Locate the cell with the specified text and output its (x, y) center coordinate. 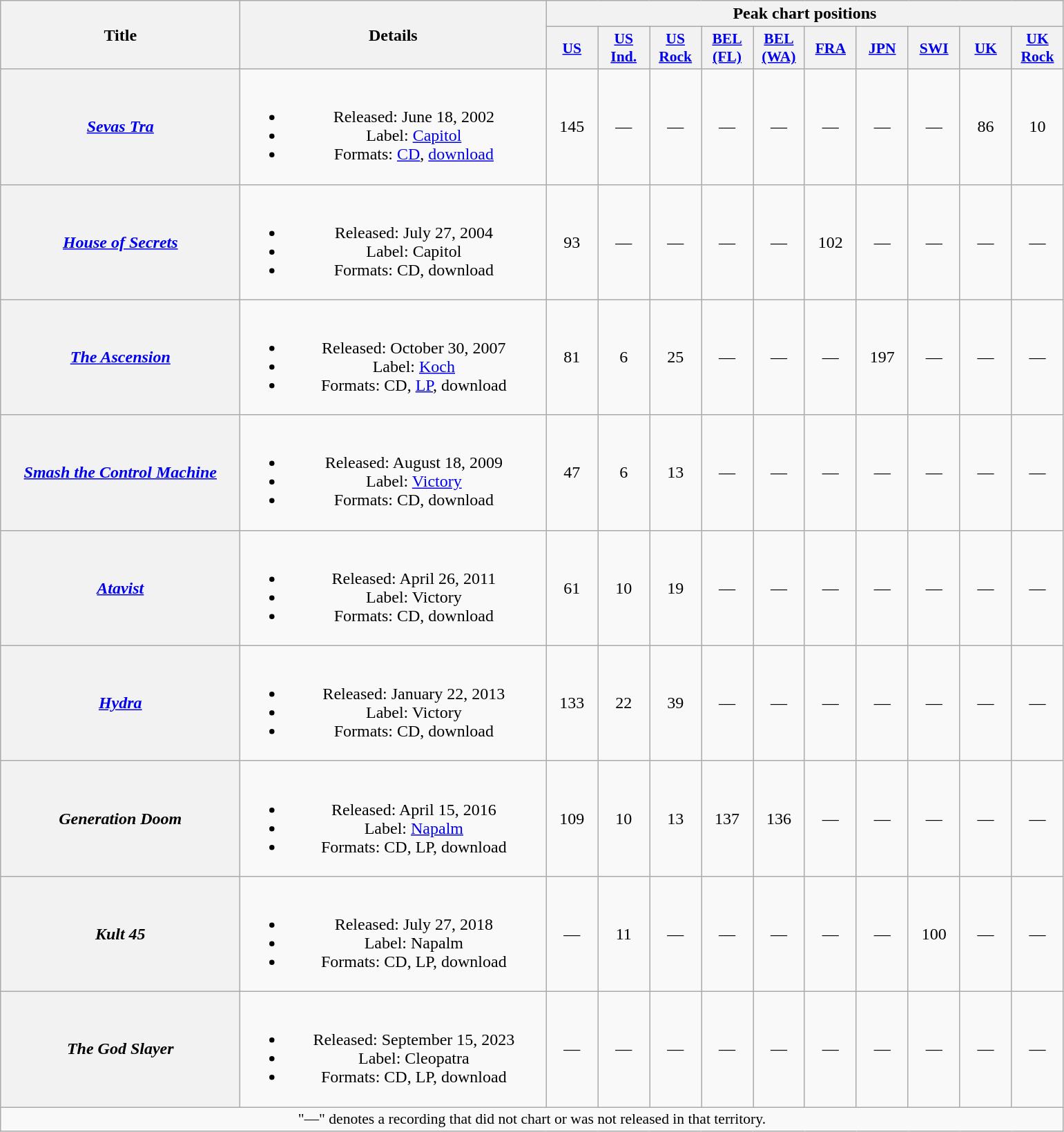
UK (986, 48)
House of Secrets (120, 242)
137 (728, 819)
197 (882, 358)
USRock (675, 48)
102 (830, 242)
100 (934, 933)
"—" denotes a recording that did not chart or was not released in that territory. (532, 1120)
86 (986, 127)
Released: October 30, 2007Label: KochFormats: CD, LP, download (394, 358)
BEL(WA) (779, 48)
Kult 45 (120, 933)
Peak chart positions (805, 14)
JPN (882, 48)
Released: August 18, 2009Label: VictoryFormats: CD, download (394, 472)
The Ascension (120, 358)
133 (572, 703)
47 (572, 472)
136 (779, 819)
Generation Doom (120, 819)
Released: January 22, 2013Label: VictoryFormats: CD, download (394, 703)
Released: July 27, 2018Label: NapalmFormats: CD, LP, download (394, 933)
The God Slayer (120, 1049)
UKRock (1037, 48)
US (572, 48)
Released: April 15, 2016Label: NapalmFormats: CD, LP, download (394, 819)
39 (675, 703)
Details (394, 35)
Released: September 15, 2023Label: CleopatraFormats: CD, LP, download (394, 1049)
Smash the Control Machine (120, 472)
Title (120, 35)
11 (624, 933)
19 (675, 588)
FRA (830, 48)
93 (572, 242)
Hydra (120, 703)
Released: July 27, 2004Label: CapitolFormats: CD, download (394, 242)
25 (675, 358)
SWI (934, 48)
81 (572, 358)
145 (572, 127)
Released: June 18, 2002Label: CapitolFormats: CD, download (394, 127)
BEL(FL) (728, 48)
Sevas Tra (120, 127)
109 (572, 819)
Released: April 26, 2011Label: VictoryFormats: CD, download (394, 588)
61 (572, 588)
Atavist (120, 588)
22 (624, 703)
USInd. (624, 48)
